Provide the (X, Y) coordinate of the cell's center where the given text is located.  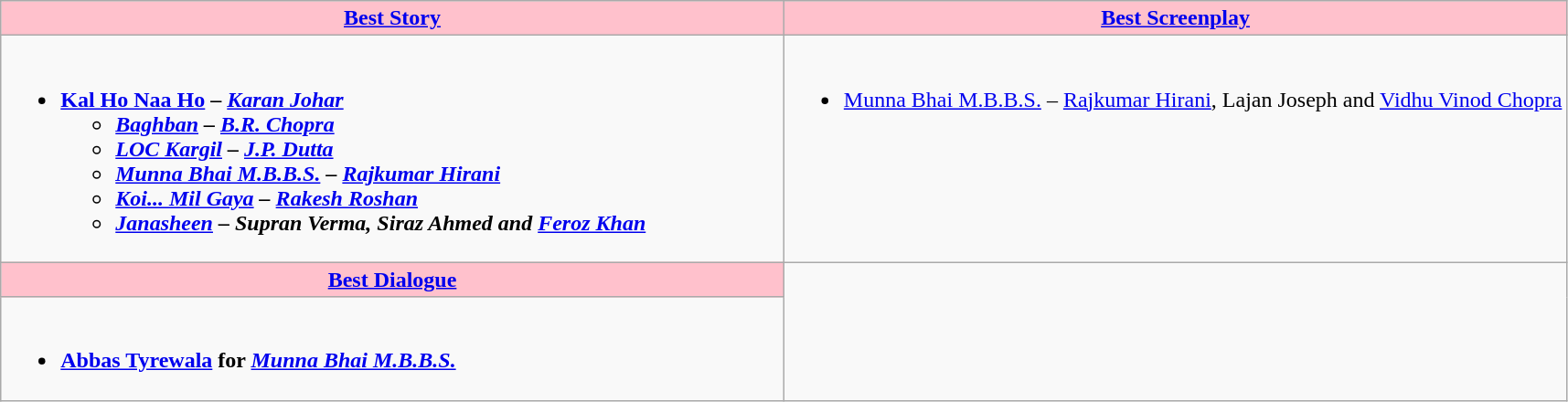
Best Story (393, 18)
Best Dialogue (393, 280)
Abbas Tyrewala for Munna Bhai M.B.B.S. (393, 349)
Best Screenplay (1176, 18)
Munna Bhai M.B.B.S. – Rajkumar Hirani, Lajan Joseph and Vidhu Vinod Chopra (1176, 149)
